From the cell containing the given text, extract its center point as (x, y) coordinate. 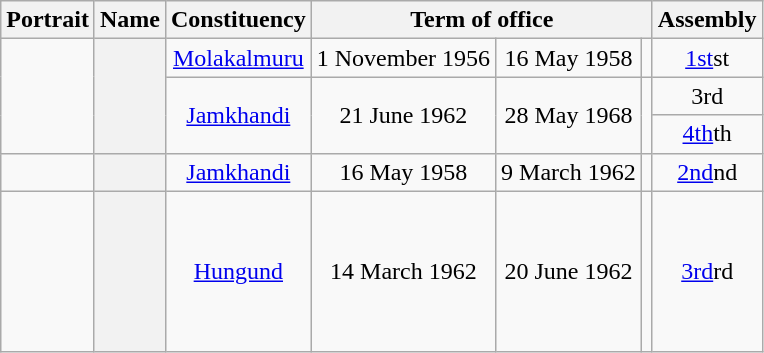
21 June 1962 (403, 115)
28 May 1968 (569, 115)
9 March 1962 (569, 172)
Hungund (238, 272)
Portrait (48, 20)
3rdrd (707, 272)
Assembly (707, 20)
3rd (707, 96)
Term of office (482, 20)
1stst (707, 58)
20 June 1962 (569, 272)
1 November 1956 (403, 58)
4thth (707, 134)
2ndnd (707, 172)
Molakalmuru (238, 58)
14 March 1962 (403, 272)
Name (130, 20)
Constituency (238, 20)
